Find where the given text appears and provide that cell's center as (x, y) coordinate. 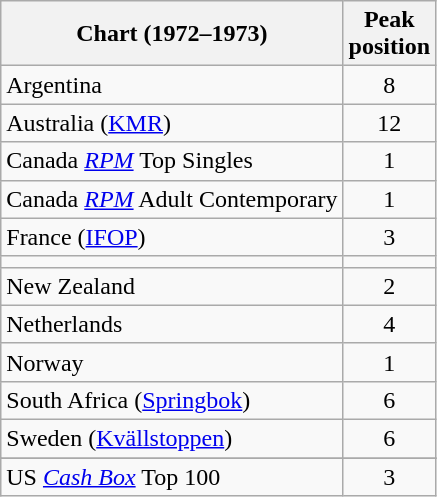
Canada RPM Adult Contemporary (172, 199)
Canada RPM Top Singles (172, 161)
8 (389, 85)
2 (389, 286)
4 (389, 324)
Chart (1972–1973) (172, 34)
South Africa (Springbok) (172, 400)
Argentina (172, 85)
US Cash Box Top 100 (172, 477)
Australia (KMR) (172, 123)
Norway (172, 362)
New Zealand (172, 286)
12 (389, 123)
Netherlands (172, 324)
Peakposition (389, 34)
France (IFOP) (172, 237)
Sweden (Kvällstoppen) (172, 438)
